Identify which cell holds the provided text, then report its [X, Y] central coordinate. 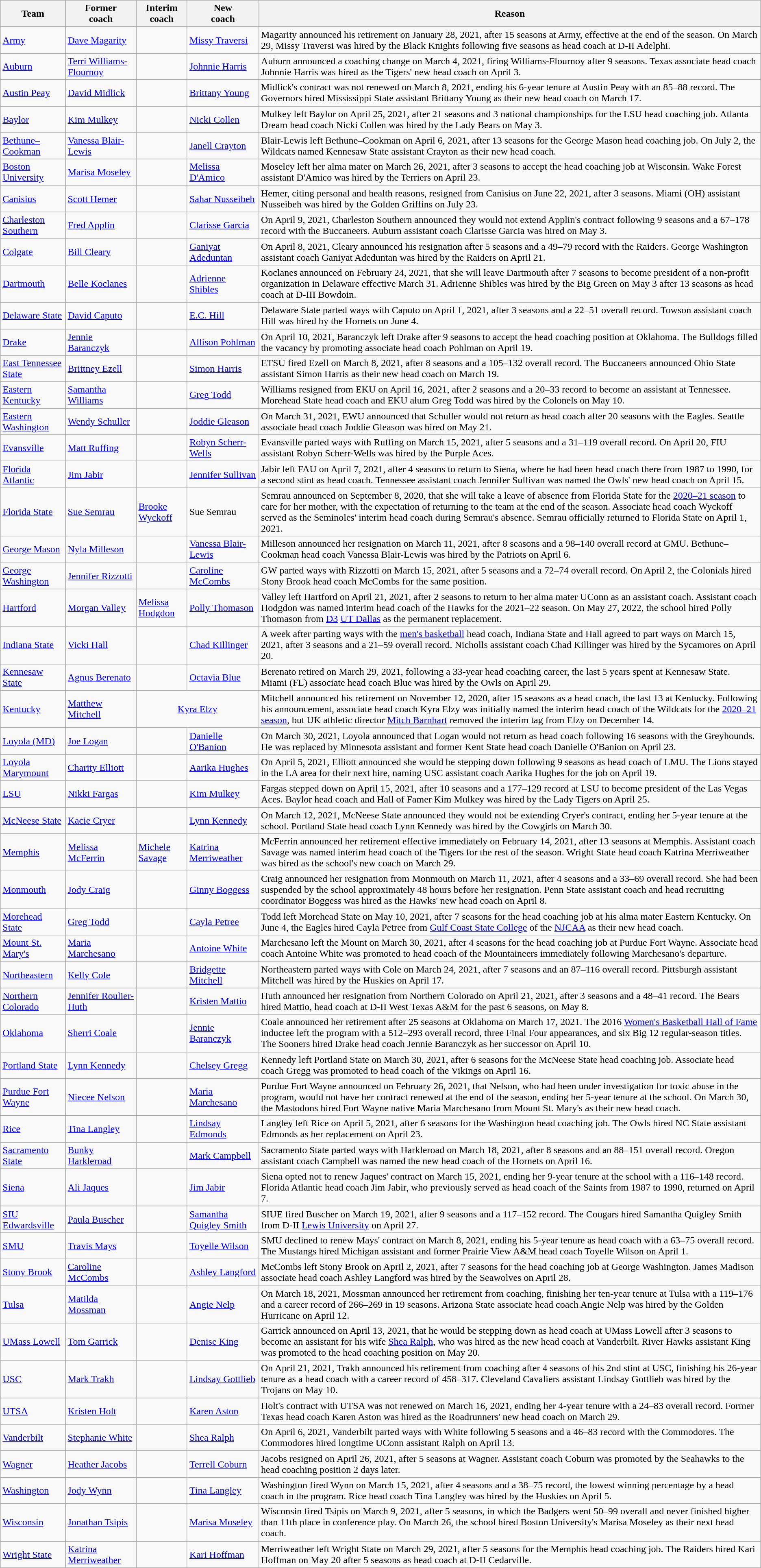
Shea Ralph [223, 1437]
Nikki Fargas [101, 794]
Charity Elliott [101, 767]
Karen Aston [223, 1411]
LSU [33, 794]
SMU [33, 1245]
Joe Logan [101, 741]
Northern Colorado [33, 1001]
Belle Koclanes [101, 284]
Jody Craig [101, 890]
Auburn [33, 67]
Stony Brook [33, 1272]
Chelsey Gregg [223, 1065]
Aarika Hughes [223, 767]
Wright State [33, 1555]
Kentucky [33, 709]
Tulsa [33, 1304]
Samantha Quigley Smith [223, 1219]
Portland State [33, 1065]
Ashley Langford [223, 1272]
Kristen Mattio [223, 1001]
Mount St. Mary's [33, 949]
Lindsay Edmonds [223, 1129]
Formercoach [101, 14]
Chad Killinger [223, 645]
Melissa Hodgdon [162, 608]
UMass Lowell [33, 1342]
Tom Garrick [101, 1342]
Nicki Collen [223, 120]
Baylor [33, 120]
Johnnie Harris [223, 67]
Brooke Wyckoff [162, 512]
Drake [33, 342]
Northeastern [33, 975]
Kennesaw State [33, 677]
Robyn Scherr-Wells [223, 448]
Evansville [33, 448]
Travis Mays [101, 1245]
George Mason [33, 549]
Florida State [33, 512]
Polly Thomason [223, 608]
Bethune–Cookman [33, 146]
Jonathan Tsipis [101, 1522]
Fred Applin [101, 225]
Morehead State [33, 922]
Kyra Elzy [198, 709]
Jody Wynn [101, 1490]
Dartmouth [33, 284]
Washington [33, 1490]
Cayla Petree [223, 922]
Nyla Milleson [101, 549]
Boston University [33, 172]
East Tennessee State [33, 369]
Matt Ruffing [101, 448]
McNeese State [33, 820]
David Midlick [101, 93]
Scott Hemer [101, 198]
Austin Peay [33, 93]
Canisius [33, 198]
Morgan Valley [101, 608]
Danielle O'Banion [223, 741]
Reason [510, 14]
Ali Jaques [101, 1187]
Wagner [33, 1464]
Rice [33, 1129]
Michele Savage [162, 853]
Eastern Washington [33, 421]
Janell Crayton [223, 146]
Memphis [33, 853]
Denise King [223, 1342]
George Washington [33, 576]
David Caputo [101, 316]
Kristen Holt [101, 1411]
Mark Trakh [101, 1379]
Loyola (MD) [33, 741]
Bill Cleary [101, 251]
Lindsay Gottlieb [223, 1379]
Colgate [33, 251]
Paula Buscher [101, 1219]
Adrienne Shibles [223, 284]
Heather Jacobs [101, 1464]
Florida Atlantic [33, 474]
Interimcoach [162, 14]
Bridgette Mitchell [223, 975]
Stephanie White [101, 1437]
Jennifer Roulier-Huth [101, 1001]
Brittney Ezell [101, 369]
Wisconsin [33, 1522]
Jennifer Rizzotti [101, 576]
Terrell Coburn [223, 1464]
Hartford [33, 608]
Eastern Kentucky [33, 395]
SIU Edwardsville [33, 1219]
Mark Campbell [223, 1155]
Toyelle Wilson [223, 1245]
Bunky Harkleroad [101, 1155]
Dave Magarity [101, 40]
Simon Harris [223, 369]
Monmouth [33, 890]
Melissa McFerrin [101, 853]
Agnus Berenato [101, 677]
Allison Pohlman [223, 342]
Ganiyat Adeduntan [223, 251]
Missy Traversi [223, 40]
Newcoach [223, 14]
Antoine White [223, 949]
Charleston Southern [33, 225]
Octavia Blue [223, 677]
Niecee Nelson [101, 1097]
Ginny Boggess [223, 890]
Sahar Nusseibeh [223, 198]
Matilda Mossman [101, 1304]
Matthew Mitchell [101, 709]
Samantha Williams [101, 395]
UTSA [33, 1411]
E.C. Hill [223, 316]
Jennifer Sullivan [223, 474]
Delaware State [33, 316]
Indiana State [33, 645]
Melissa D'Amico [223, 172]
Brittany Young [223, 93]
Clarisse Garcia [223, 225]
Wendy Schuller [101, 421]
Kacie Cryer [101, 820]
Siena [33, 1187]
Kari Hoffman [223, 1555]
Army [33, 40]
Joddie Gleason [223, 421]
Terri Williams-Flournoy [101, 67]
Sherri Coale [101, 1033]
Sacramento State [33, 1155]
Vicki Hall [101, 645]
Angie Nelp [223, 1304]
Team [33, 14]
Loyola Marymount [33, 767]
Purdue Fort Wayne [33, 1097]
USC [33, 1379]
Vanderbilt [33, 1437]
Oklahoma [33, 1033]
Kelly Cole [101, 975]
